Pinpoint the cell where the given text exists, returning its [x, y] midpoint coordinate. 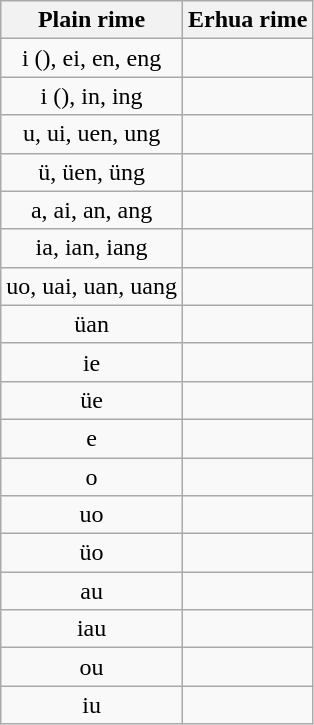
iu [92, 705]
üan [92, 324]
i (), ei, en, eng [92, 58]
üe [92, 400]
iau [92, 629]
uo [92, 515]
uo, uai, uan, uang [92, 286]
ü, üen, üng [92, 172]
o [92, 477]
Erhua rime [247, 20]
üo [92, 553]
Plain rime [92, 20]
a, ai, an, ang [92, 210]
u, ui, uen, ung [92, 134]
i (), in, ing [92, 96]
e [92, 438]
ie [92, 362]
ia, ian, iang [92, 248]
ou [92, 667]
au [92, 591]
